Pinpoint the cell where the given text exists, returning its (x, y) midpoint coordinate. 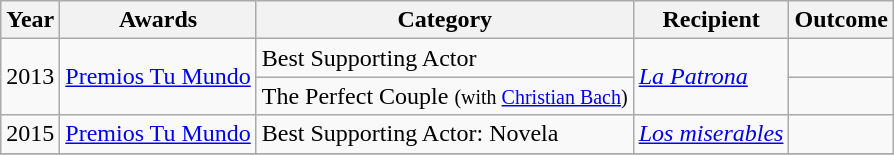
Category (444, 20)
Outcome (841, 20)
2015 (30, 134)
The Perfect Couple (with Christian Bach) (444, 96)
La Patrona (711, 77)
Los miserables (711, 134)
Best Supporting Actor (444, 58)
Awards (158, 20)
2013 (30, 77)
Recipient (711, 20)
Best Supporting Actor: Novela (444, 134)
Year (30, 20)
